Return [X, Y] of the center of cell containing provided text 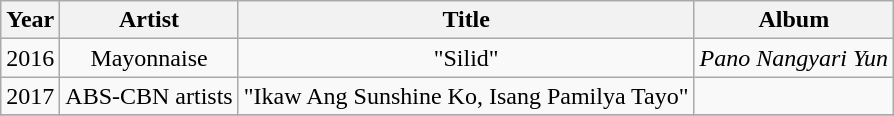
"Silid" [466, 58]
ABS-CBN artists [149, 96]
"Ikaw Ang Sunshine Ko, Isang Pamilya Tayo" [466, 96]
2016 [30, 58]
Mayonnaise [149, 58]
Album [794, 20]
Pano Nangyari Yun [794, 58]
2017 [30, 96]
Year [30, 20]
Title [466, 20]
Artist [149, 20]
